Scan for the cell matching the given text and deliver its [X, Y] coordinate at center. 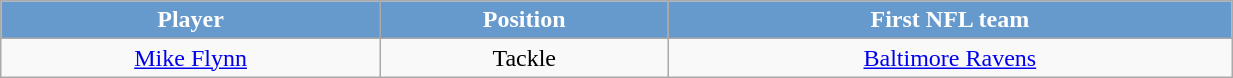
Position [524, 20]
Baltimore Ravens [950, 58]
Tackle [524, 58]
Player [191, 20]
First NFL team [950, 20]
Mike Flynn [191, 58]
